Locate the cell with the specified text and output its (x, y) center coordinate. 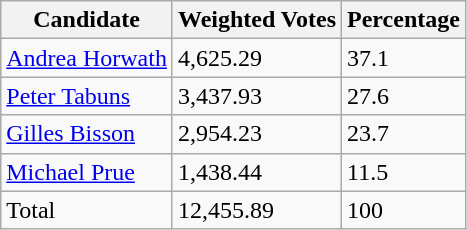
2,954.23 (256, 134)
3,437.93 (256, 96)
11.5 (404, 172)
Michael Prue (87, 172)
27.6 (404, 96)
Gilles Bisson (87, 134)
100 (404, 210)
Andrea Horwath (87, 58)
Percentage (404, 20)
37.1 (404, 58)
Candidate (87, 20)
1,438.44 (256, 172)
12,455.89 (256, 210)
4,625.29 (256, 58)
Peter Tabuns (87, 96)
Total (87, 210)
23.7 (404, 134)
Weighted Votes (256, 20)
